Return the [x, y] coordinate for the center point of the cell that contains the specified text.  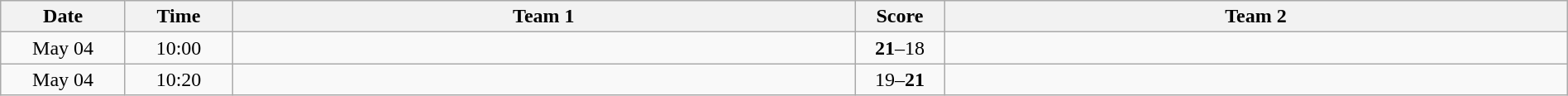
Date [63, 17]
Score [900, 17]
10:00 [179, 48]
21–18 [900, 48]
19–21 [900, 79]
Time [179, 17]
10:20 [179, 79]
Team 2 [1256, 17]
Team 1 [544, 17]
